Extract the [x, y] coordinate from the center of the cell holding the provided text.  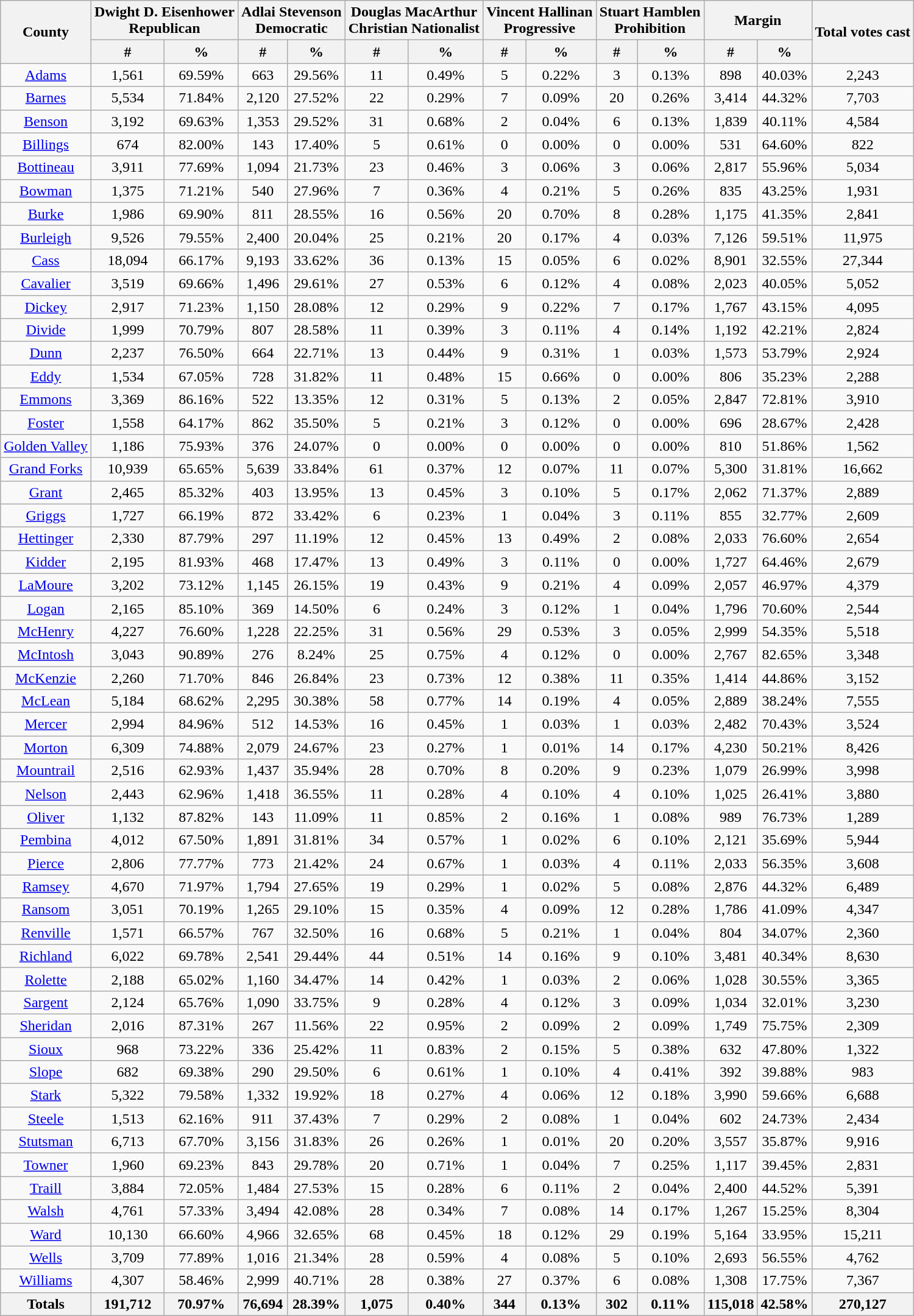
69.78% [201, 956]
62.16% [201, 1119]
2,243 [863, 75]
392 [731, 1072]
4,230 [731, 748]
69.23% [201, 1165]
42.21% [785, 330]
26.15% [316, 585]
2,994 [128, 724]
Eddy [46, 377]
33.84% [316, 469]
1,749 [731, 1025]
36 [377, 260]
41.35% [785, 214]
McLean [46, 701]
22.25% [316, 631]
3,348 [863, 654]
4,012 [128, 840]
Dunn [46, 353]
302 [617, 1304]
County [46, 32]
86.16% [201, 400]
Stutsman [46, 1142]
76,694 [263, 1304]
35.69% [785, 840]
4,670 [128, 886]
29.61% [316, 283]
4,379 [863, 585]
1,192 [731, 330]
0.46% [446, 168]
7,703 [863, 98]
McKenzie [46, 678]
1,561 [128, 75]
855 [731, 515]
69.90% [201, 214]
2,831 [863, 1165]
21.73% [316, 168]
Billings [46, 144]
0.39% [446, 330]
0.95% [446, 1025]
75.75% [785, 1025]
68.62% [201, 701]
29.44% [316, 956]
21.42% [316, 863]
13.95% [316, 492]
71.97% [201, 886]
Hettinger [46, 539]
Adlai StevensonDemocratic [291, 21]
728 [263, 377]
Williams [46, 1281]
3,608 [863, 863]
Traill [46, 1188]
56.35% [785, 863]
664 [263, 353]
76.50% [201, 353]
5,034 [863, 168]
267 [263, 1025]
804 [731, 933]
51.86% [785, 446]
73.22% [201, 1049]
3,043 [128, 654]
Grant [46, 492]
81.93% [201, 562]
6,489 [863, 886]
44.52% [785, 1188]
2,079 [263, 748]
8,630 [863, 956]
53.79% [785, 353]
29.10% [316, 910]
Grand Forks [46, 469]
1,090 [263, 1002]
47.80% [785, 1049]
3,709 [128, 1258]
5,639 [263, 469]
0.77% [446, 701]
0.15% [561, 1049]
1,437 [263, 771]
1,558 [128, 423]
McHenry [46, 631]
Bowman [46, 191]
85.10% [201, 608]
85.32% [201, 492]
3,051 [128, 910]
36.55% [316, 794]
1,796 [731, 608]
2,124 [128, 1002]
LaMoure [46, 585]
Total votes cast [863, 32]
27.96% [316, 191]
25.42% [316, 1049]
3,524 [863, 724]
39.88% [785, 1072]
Dwight D. EisenhowerRepublican [165, 21]
62.93% [201, 771]
0.25% [670, 1165]
1,186 [128, 446]
2,679 [863, 562]
2,288 [863, 377]
9,526 [128, 237]
468 [263, 562]
2,309 [863, 1025]
26 [377, 1142]
2,824 [863, 330]
67.50% [201, 840]
0.43% [446, 585]
5,944 [863, 840]
33.42% [316, 515]
71.37% [785, 492]
1,332 [263, 1095]
69.66% [201, 283]
0.24% [446, 608]
2,295 [263, 701]
44.86% [785, 678]
0.40% [446, 1304]
26.84% [316, 678]
Slope [46, 1072]
69.38% [201, 1072]
835 [731, 191]
58.46% [201, 1281]
5,322 [128, 1095]
0.36% [446, 191]
2,544 [863, 608]
4,761 [128, 1211]
682 [128, 1072]
54.35% [785, 631]
Walsh [46, 1211]
0.48% [446, 377]
674 [128, 144]
1,308 [731, 1281]
82.00% [201, 144]
115,018 [731, 1304]
0.66% [561, 377]
1,075 [377, 1304]
531 [731, 144]
28.08% [316, 306]
56.55% [785, 1258]
191,712 [128, 1304]
15,211 [863, 1234]
270,127 [863, 1304]
16,662 [863, 469]
Rolette [46, 979]
0.85% [446, 817]
Ramsey [46, 886]
Barnes [46, 98]
2,057 [731, 585]
71.23% [201, 306]
10,939 [128, 469]
1,079 [731, 771]
Burleigh [46, 237]
Towner [46, 1165]
2,330 [128, 539]
34.47% [316, 979]
1,034 [731, 1002]
40.34% [785, 956]
30.55% [785, 979]
11.09% [316, 817]
Logan [46, 608]
810 [731, 446]
290 [263, 1072]
2,195 [128, 562]
3,884 [128, 1188]
64.17% [201, 423]
43.25% [785, 191]
1,150 [263, 306]
3,494 [263, 1211]
806 [731, 377]
0.14% [670, 330]
29.56% [316, 75]
0.34% [446, 1211]
1,496 [263, 283]
2,260 [128, 678]
79.55% [201, 237]
4,307 [128, 1281]
2,806 [128, 863]
46.97% [785, 585]
29.78% [316, 1165]
68 [377, 1234]
35.23% [785, 377]
968 [128, 1049]
3,365 [863, 979]
8,901 [731, 260]
17.75% [785, 1281]
33.95% [785, 1234]
1,513 [128, 1119]
1,025 [731, 794]
27,344 [863, 260]
Oliver [46, 817]
72.05% [201, 1188]
59.66% [785, 1095]
24.73% [785, 1119]
42.08% [316, 1211]
2,443 [128, 794]
27.52% [316, 98]
66.57% [201, 933]
3,152 [863, 678]
3,369 [128, 400]
Stark [46, 1095]
90.89% [201, 654]
336 [263, 1049]
1,986 [128, 214]
2,541 [263, 956]
24.67% [316, 748]
37.43% [316, 1119]
34.07% [785, 933]
2,121 [731, 840]
843 [263, 1165]
5,391 [863, 1188]
0.83% [446, 1049]
2,188 [128, 979]
522 [263, 400]
2,924 [863, 353]
71.70% [201, 678]
Totals [46, 1304]
Margin [758, 21]
Mercer [46, 724]
35.94% [316, 771]
0.71% [446, 1165]
3,192 [128, 121]
8,426 [863, 748]
1,999 [128, 330]
69.59% [201, 75]
19.92% [316, 1095]
1,353 [263, 121]
1,117 [731, 1165]
1,132 [128, 817]
Dickey [46, 306]
McIntosh [46, 654]
2,016 [128, 1025]
70.43% [785, 724]
32.77% [785, 515]
6,022 [128, 956]
3,990 [731, 1095]
911 [263, 1119]
14.50% [316, 608]
40.03% [785, 75]
27.53% [316, 1188]
1,322 [863, 1049]
1,267 [731, 1211]
44 [377, 956]
8.24% [316, 654]
0.42% [446, 979]
Adams [46, 75]
Pierce [46, 863]
7,367 [863, 1281]
Burke [46, 214]
57.33% [201, 1211]
9,193 [263, 260]
43.15% [785, 306]
3,557 [731, 1142]
33.62% [316, 260]
297 [263, 539]
55.96% [785, 168]
74.88% [201, 748]
28.58% [316, 330]
30.38% [316, 701]
2,817 [731, 168]
39.45% [785, 1165]
2,062 [731, 492]
Vincent HallinanProgressive [540, 21]
18,094 [128, 260]
7,126 [731, 237]
27.65% [316, 886]
Pembina [46, 840]
276 [263, 654]
3,910 [863, 400]
1,228 [263, 631]
1,891 [263, 840]
3,414 [731, 98]
62.96% [201, 794]
2,165 [128, 608]
Sargent [46, 1002]
Douglas MacArthurChristian Nationalist [414, 21]
1,794 [263, 886]
1,786 [731, 910]
1,562 [863, 446]
65.65% [201, 469]
2,609 [863, 515]
4,347 [863, 910]
59.51% [785, 237]
1,484 [263, 1188]
33.75% [316, 1002]
Sheridan [46, 1025]
862 [263, 423]
Ward [46, 1234]
696 [731, 423]
5,300 [731, 469]
64.60% [785, 144]
64.46% [785, 562]
2,516 [128, 771]
898 [731, 75]
1,175 [731, 214]
28.55% [316, 214]
31.82% [316, 377]
42.58% [785, 1304]
35.50% [316, 423]
11.19% [316, 539]
2,120 [263, 98]
29.50% [316, 1072]
Benson [46, 121]
28.39% [316, 1304]
17.47% [316, 562]
1,418 [263, 794]
Richland [46, 956]
767 [263, 933]
Cass [46, 260]
1,534 [128, 377]
1,573 [731, 353]
872 [263, 515]
376 [263, 446]
0.75% [446, 654]
84.96% [201, 724]
73.12% [201, 585]
70.19% [201, 910]
989 [731, 817]
22.71% [316, 353]
632 [731, 1049]
58 [377, 701]
1,160 [263, 979]
Mountrail [46, 771]
0.18% [670, 1095]
807 [263, 330]
17.40% [316, 144]
77.89% [201, 1258]
32.01% [785, 1002]
602 [731, 1119]
983 [863, 1072]
9,916 [863, 1142]
67.05% [201, 377]
35.87% [785, 1142]
Stuart HamblenProhibition [650, 21]
2,841 [863, 214]
87.79% [201, 539]
5,164 [731, 1234]
2,693 [731, 1258]
Griggs [46, 515]
40.11% [785, 121]
2,482 [731, 724]
66.60% [201, 1234]
67.70% [201, 1142]
663 [263, 75]
24.07% [316, 446]
61 [377, 469]
32.65% [316, 1234]
403 [263, 492]
0.59% [446, 1258]
31.83% [316, 1142]
7,555 [863, 701]
Steele [46, 1119]
69.63% [201, 121]
1,960 [128, 1165]
65.76% [201, 1002]
0.73% [446, 678]
6,688 [863, 1095]
822 [863, 144]
1,145 [263, 585]
Bottineau [46, 168]
Emmons [46, 400]
0.44% [446, 353]
77.77% [201, 863]
Foster [46, 423]
1,094 [263, 168]
3,880 [863, 794]
20.04% [316, 237]
26.41% [785, 794]
14.53% [316, 724]
2,434 [863, 1119]
Sioux [46, 1049]
26.99% [785, 771]
77.69% [201, 168]
75.93% [201, 446]
6,713 [128, 1142]
4,227 [128, 631]
Cavalier [46, 283]
Morton [46, 748]
0.41% [670, 1072]
3,202 [128, 585]
4,966 [263, 1234]
28.67% [785, 423]
Wells [46, 1258]
Renville [46, 933]
Nelson [46, 794]
2,237 [128, 353]
1,414 [731, 678]
21.34% [316, 1258]
1,767 [731, 306]
2,654 [863, 539]
1,016 [263, 1258]
70.60% [785, 608]
2,465 [128, 492]
72.81% [785, 400]
70.79% [201, 330]
50.21% [785, 748]
Kidder [46, 562]
29.52% [316, 121]
4,095 [863, 306]
3,519 [128, 283]
344 [505, 1304]
66.19% [201, 515]
512 [263, 724]
38.24% [785, 701]
1,375 [128, 191]
15.25% [785, 1211]
8,304 [863, 1211]
540 [263, 191]
87.31% [201, 1025]
773 [263, 863]
40.05% [785, 283]
41.09% [785, 910]
4,584 [863, 121]
1,289 [863, 817]
4,762 [863, 1258]
5,052 [863, 283]
2,847 [731, 400]
13.35% [316, 400]
87.82% [201, 817]
3,911 [128, 168]
5,518 [863, 631]
71.21% [201, 191]
1,839 [731, 121]
3,481 [731, 956]
3,230 [863, 1002]
66.17% [201, 260]
79.58% [201, 1095]
0.51% [446, 956]
32.50% [316, 933]
1,931 [863, 191]
3,998 [863, 771]
2,023 [731, 283]
2,360 [863, 933]
70.97% [201, 1304]
2,428 [863, 423]
811 [263, 214]
11,975 [863, 237]
6,309 [128, 748]
76.73% [785, 817]
0.57% [446, 840]
24 [377, 863]
65.02% [201, 979]
1,265 [263, 910]
2,767 [731, 654]
Divide [46, 330]
71.84% [201, 98]
2,876 [731, 886]
846 [263, 678]
1,028 [731, 979]
82.65% [785, 654]
5,184 [128, 701]
10,130 [128, 1234]
34 [377, 840]
11.56% [316, 1025]
40.71% [316, 1281]
2,917 [128, 306]
3,156 [263, 1142]
5,534 [128, 98]
1,571 [128, 933]
32.55% [785, 260]
Golden Valley [46, 446]
369 [263, 608]
Ransom [46, 910]
0.67% [446, 863]
